Capture the cell that displays the provided text and extract its (x, y) central coordinate. 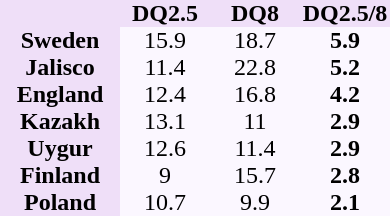
13.1 (165, 122)
22.8 (255, 68)
11 (255, 122)
DQ8 (255, 14)
9.9 (255, 202)
5.2 (345, 68)
DQ2.5/8 (345, 14)
2.8 (345, 176)
Poland (60, 202)
16.8 (255, 94)
Uygur (60, 148)
5.9 (345, 40)
Jalisco (60, 68)
DQ2.5 (165, 14)
Finland (60, 176)
10.7 (165, 202)
18.7 (255, 40)
Sweden (60, 40)
15.7 (255, 176)
England (60, 94)
Kazakh (60, 122)
12.6 (165, 148)
9 (165, 176)
4.2 (345, 94)
12.4 (165, 94)
15.9 (165, 40)
2.1 (345, 202)
